Return [X, Y] of the center of cell containing provided text 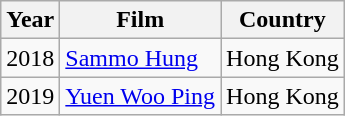
Country [283, 20]
2019 [30, 96]
Sammo Hung [140, 58]
2018 [30, 58]
Year [30, 20]
Film [140, 20]
Yuen Woo Ping [140, 96]
